Return the (X, Y) coordinate for the center point of the cell that contains the specified text.  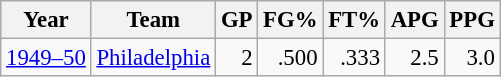
Year (46, 20)
PPG (472, 20)
2 (237, 58)
.333 (354, 58)
1949–50 (46, 58)
GP (237, 20)
FG% (290, 20)
APG (414, 20)
Team (153, 20)
FT% (354, 20)
2.5 (414, 58)
3.0 (472, 58)
Philadelphia (153, 58)
.500 (290, 58)
